Provide the (X, Y) coordinate of the cell's center where the given text is located.  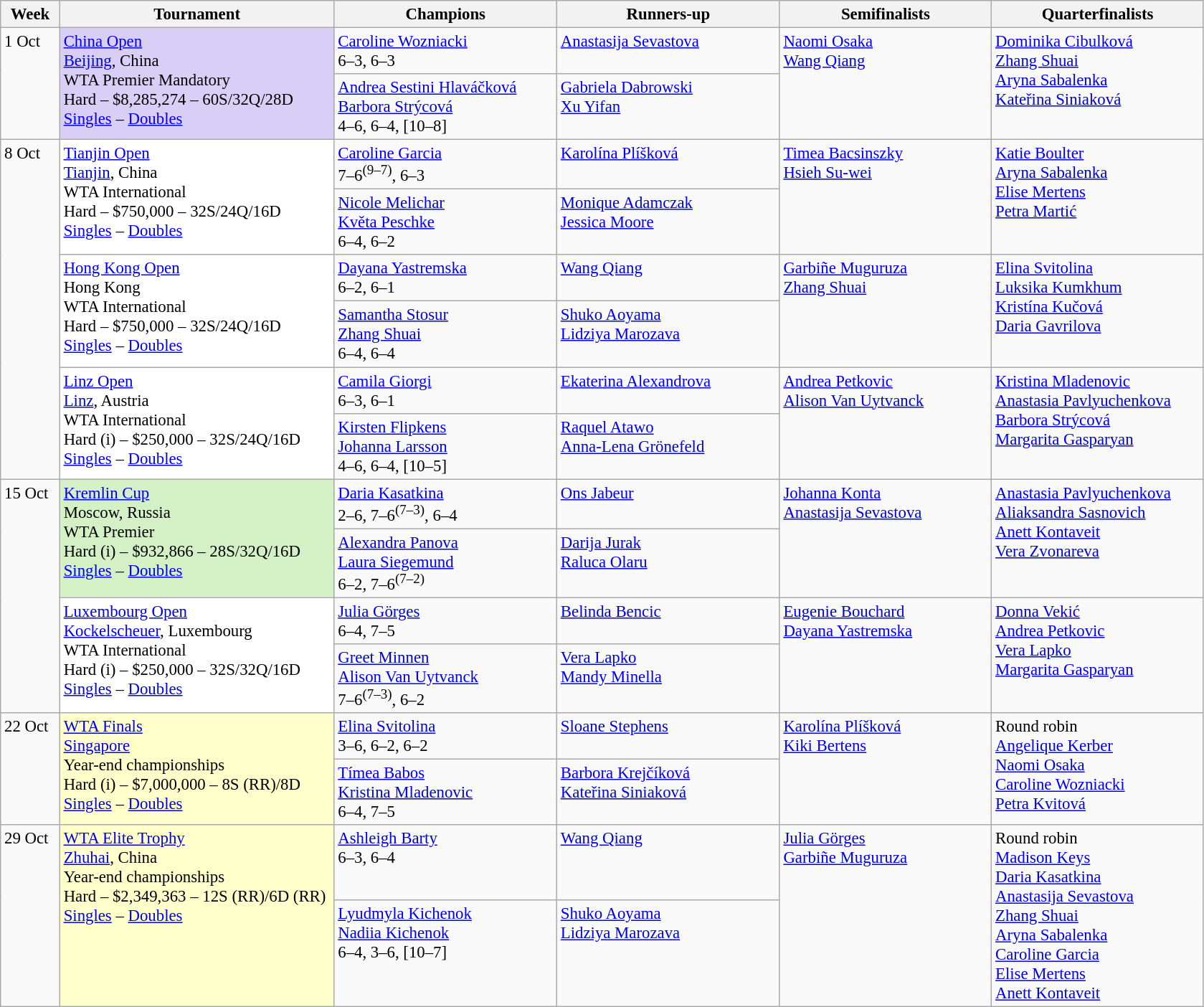
China Open Beijing, ChinaWTA Premier MandatoryHard – $8,285,274 – 60S/32Q/28DSingles – Doubles (196, 84)
Naomi Osaka Wang Qiang (886, 84)
Karolína Plíšková Kiki Bertens (886, 769)
Monique Adamczak Jessica Moore (668, 222)
Julia Görges Garbiñe Muguruza (886, 916)
Elina Svitolina 3–6, 6–2, 6–2 (446, 736)
Caroline Wozniacki 6–3, 6–3 (446, 52)
WTA Elite Trophy Zhuhai, ChinaYear-end championshipsHard – $2,349,363 – 12S (RR)/6D (RR)Singles – Doubles (196, 916)
Anastasia Pavlyuchenkova Aliaksandra Sasnovich Anett Kontaveit Vera Zvonareva (1098, 538)
Ons Jabeur (668, 504)
29 Oct (30, 916)
Dayana Yastremska 6–2, 6–1 (446, 278)
Tournament (196, 14)
Nicole Melichar Květa Peschke 6–4, 6–2 (446, 222)
Week (30, 14)
15 Oct (30, 596)
Karolína Plíšková (668, 165)
Gabriela Dabrowski Xu Yifan (668, 107)
Ekaterina Alexandrova (668, 390)
Vera Lapko Mandy Minella (668, 679)
Ashleigh Barty 6–3, 6–4 (446, 862)
Belinda Bencic (668, 621)
Tímea Babos Kristina Mladenovic 6–4, 7–5 (446, 793)
22 Oct (30, 769)
Eugenie Bouchard Dayana Yastremska (886, 656)
Timea Bacsinszky Hsieh Su-wei (886, 198)
Garbiñe Muguruza Zhang Shuai (886, 311)
Raquel Atawo Anna-Lena Grönefeld (668, 446)
Kirsten Flipkens Johanna Larsson 4–6, 6–4, [10–5] (446, 446)
Katie Boulter Aryna Sabalenka Elise Mertens Petra Martić (1098, 198)
Dominika Cibulková Zhang Shuai Aryna Sabalenka Kateřina Siniaková (1098, 84)
Kremlin Cup Moscow, RussiaWTA PremierHard (i) – $932,866 – 28S/32Q/16DSingles – Doubles (196, 538)
Linz Open Linz, AustriaWTA InternationalHard (i) – $250,000 – 32S/24Q/16DSingles – Doubles (196, 423)
Camila Giorgi 6–3, 6–1 (446, 390)
Alexandra Panova Laura Siegemund 6–2, 7–6(7–2) (446, 563)
Andrea Sestini Hlaváčková Barbora Strýcová 4–6, 6–4, [10–8] (446, 107)
Anastasija Sevastova (668, 52)
Round robin Madison Keys Daria Kasatkina Anastasija Sevastova Zhang Shuai Aryna Sabalenka Caroline Garcia Elise Mertens Anett Kontaveit (1098, 916)
Daria Kasatkina 2–6, 7–6(7–3), 6–4 (446, 504)
Champions (446, 14)
8 Oct (30, 310)
Hong Kong Open Hong KongWTA InternationalHard – $750,000 – 32S/24Q/16DSingles – Doubles (196, 311)
Andrea Petkovic Alison Van Uytvanck (886, 423)
Julia Görges 6–4, 7–5 (446, 621)
Elina Svitolina Luksika Kumkhum Kristína Kučová Daria Gavrilova (1098, 311)
Semifinalists (886, 14)
Donna Vekić Andrea Petkovic Vera Lapko Margarita Gasparyan (1098, 656)
Samantha Stosur Zhang Shuai 6–4, 6–4 (446, 334)
Darija Jurak Raluca Olaru (668, 563)
Round robin Angelique Kerber Naomi Osaka Caroline Wozniacki Petra Kvitová (1098, 769)
Barbora Krejčíková Kateřina Siniaková (668, 793)
1 Oct (30, 84)
WTA Finals SingaporeYear-end championshipsHard (i) – $7,000,000 – 8S (RR)/8DSingles – Doubles (196, 769)
Greet Minnen Alison Van Uytvanck 7–6(7–3), 6–2 (446, 679)
Lyudmyla Kichenok Nadiia Kichenok 6–4, 3–6, [10–7] (446, 954)
Johanna Konta Anastasija Sevastova (886, 538)
Luxembourg Open Kockelscheuer, LuxembourgWTA InternationalHard (i) – $250,000 – 32S/32Q/16DSingles – Doubles (196, 656)
Quarterfinalists (1098, 14)
Sloane Stephens (668, 736)
Caroline Garcia 7–6(9–7), 6–3 (446, 165)
Runners-up (668, 14)
Kristina Mladenovic Anastasia Pavlyuchenkova Barbora Strýcová Margarita Gasparyan (1098, 423)
Tianjin Open Tianjin, ChinaWTA InternationalHard – $750,000 – 32S/24Q/16DSingles – Doubles (196, 198)
